Return [x, y] of the center of cell containing provided text 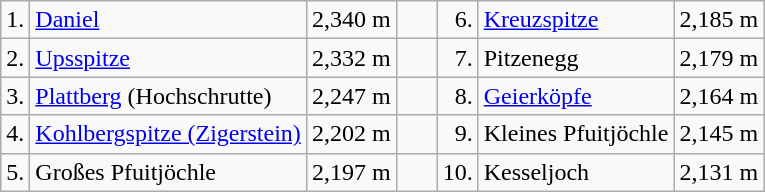
2,164 m [719, 96]
4. [16, 134]
6. [458, 20]
9. [458, 134]
Kohlbergspitze (Zigerstein) [168, 134]
2,202 m [351, 134]
2,340 m [351, 20]
Kleines Pfuitjöchle [576, 134]
Kreuzspitze [576, 20]
8. [458, 96]
2,145 m [719, 134]
2,185 m [719, 20]
Plattberg (Hochschrutte) [168, 96]
5. [16, 172]
3. [16, 96]
Upsspitze [168, 58]
Kesseljoch [576, 172]
2,179 m [719, 58]
Pitzenegg [576, 58]
1. [16, 20]
Daniel [168, 20]
2. [16, 58]
10. [458, 172]
2,131 m [719, 172]
2,197 m [351, 172]
2,247 m [351, 96]
2,332 m [351, 58]
Geierköpfe [576, 96]
7. [458, 58]
Großes Pfuitjöchle [168, 172]
